Search for the cell housing the specified text and yield its [X, Y] center coordinate. 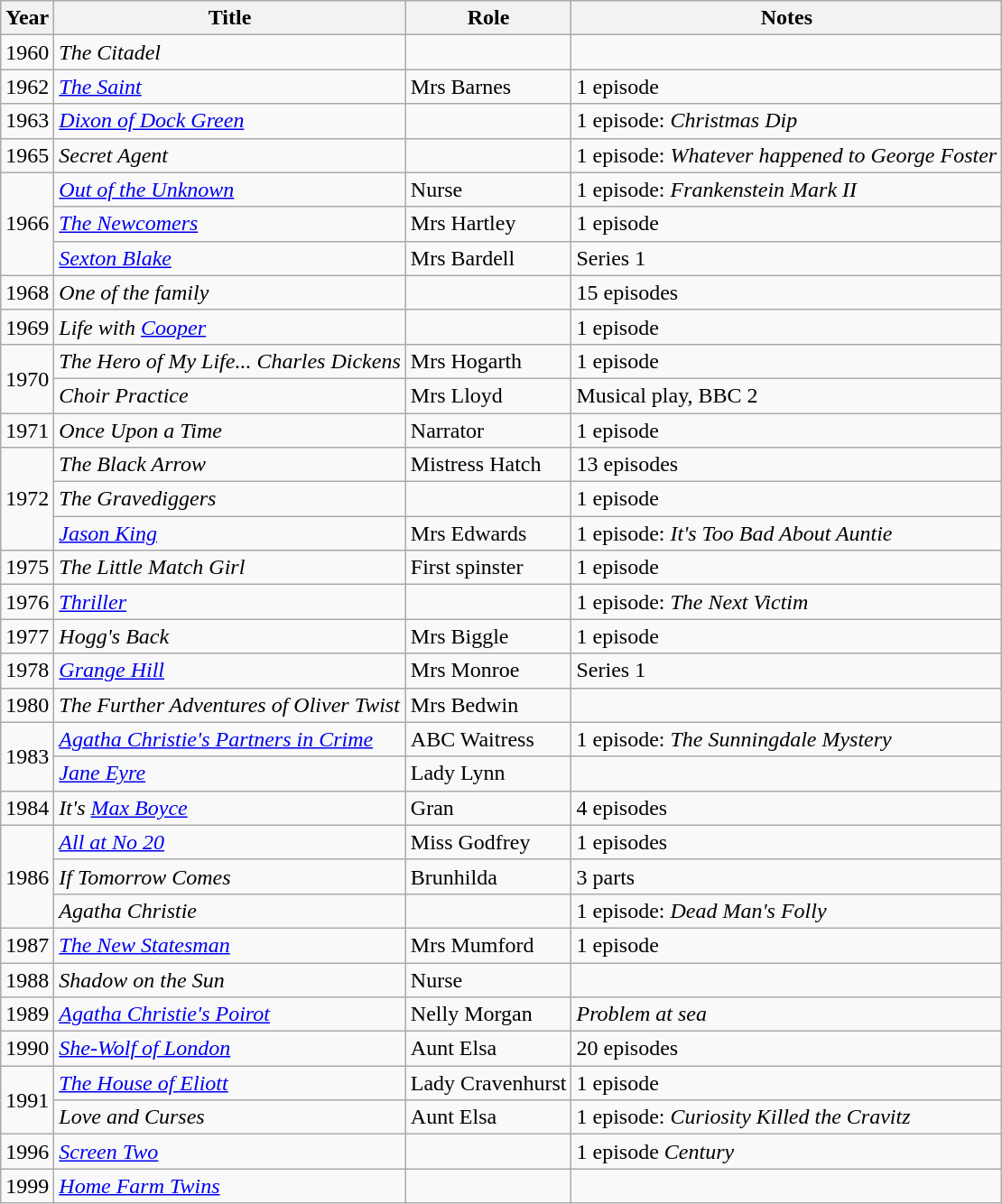
1990 [27, 1049]
Mrs Mumford [488, 945]
One of the family [229, 292]
It's Max Boyce [229, 808]
1 episode Century [787, 1152]
Year [27, 18]
1991 [27, 1100]
Agatha Christie's Partners in Crime [229, 739]
1 episode: It's Too Bad About Auntie [787, 533]
Jane Eyre [229, 773]
Role [488, 18]
Screen Two [229, 1152]
Mrs Bedwin [488, 705]
1972 [27, 499]
1 episode: Dead Man's Folly [787, 911]
Narrator [488, 431]
1996 [27, 1152]
The Little Match Girl [229, 568]
1978 [27, 671]
Musical play, BBC 2 [787, 395]
Mrs Bardell [488, 258]
Secret Agent [229, 155]
The Further Adventures of Oliver Twist [229, 705]
1 episode: Frankenstein Mark II [787, 190]
1966 [27, 224]
1 episode: Christmas Dip [787, 121]
1971 [27, 431]
Mistress Hatch [488, 465]
1960 [27, 52]
The New Statesman [229, 945]
Brunhilda [488, 876]
1 episode: Whatever happened to George Foster [787, 155]
Lady Lynn [488, 773]
Thriller [229, 602]
1968 [27, 292]
1 episode: The Sunningdale Mystery [787, 739]
Gran [488, 808]
Shadow on the Sun [229, 979]
Title [229, 18]
Notes [787, 18]
3 parts [787, 876]
20 episodes [787, 1049]
Mrs Barnes [488, 87]
The Newcomers [229, 224]
1983 [27, 756]
Once Upon a Time [229, 431]
Mrs Biggle [488, 636]
Mrs Hogarth [488, 361]
Love and Curses [229, 1117]
15 episodes [787, 292]
The Saint [229, 87]
Agatha Christie's Poirot [229, 1014]
The House of Eliott [229, 1083]
1963 [27, 121]
1962 [27, 87]
Grange Hill [229, 671]
Mrs Hartley [488, 224]
The Citadel [229, 52]
Mrs Lloyd [488, 395]
1 episodes [787, 842]
Jason King [229, 533]
1977 [27, 636]
Hogg's Back [229, 636]
4 episodes [787, 808]
1988 [27, 979]
Nelly Morgan [488, 1014]
If Tomorrow Comes [229, 876]
Mrs Edwards [488, 533]
1999 [27, 1186]
1984 [27, 808]
1976 [27, 602]
Life with Cooper [229, 327]
Lady Cravenhurst [488, 1083]
Miss Godfrey [488, 842]
Choir Practice [229, 395]
1987 [27, 945]
Dixon of Dock Green [229, 121]
The Gravediggers [229, 499]
All at No 20 [229, 842]
ABC Waitress [488, 739]
Sexton Blake [229, 258]
Mrs Monroe [488, 671]
The Hero of My Life... Charles Dickens [229, 361]
Problem at sea [787, 1014]
1 episode: The Next Victim [787, 602]
1980 [27, 705]
1986 [27, 876]
1989 [27, 1014]
Out of the Unknown [229, 190]
The Black Arrow [229, 465]
She-Wolf of London [229, 1049]
1969 [27, 327]
Home Farm Twins [229, 1186]
First spinster [488, 568]
1970 [27, 378]
1965 [27, 155]
1975 [27, 568]
Agatha Christie [229, 911]
1 episode: Curiosity Killed the Cravitz [787, 1117]
13 episodes [787, 465]
